Search for the cell housing the specified text and yield its (X, Y) center coordinate. 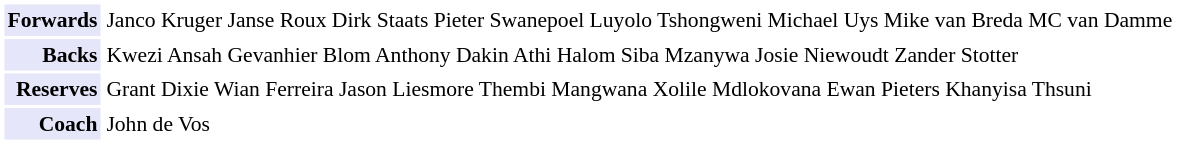
Forwards (52, 20)
Backs (52, 55)
Kwezi Ansah Gevanhier Blom Anthony Dakin Athi Halom Siba Mzanywa Josie Niewoudt Zander Stotter (639, 55)
Reserves (52, 90)
Janco Kruger Janse Roux Dirk Staats Pieter Swanepoel Luyolo Tshongweni Michael Uys Mike van Breda MC van Damme (639, 20)
Coach (52, 124)
John de Vos (639, 124)
Grant Dixie Wian Ferreira Jason Liesmore Thembi Mangwana Xolile Mdlokovana Ewan Pieters Khanyisa Thsuni (639, 90)
